Return (X, Y) of the center of cell containing provided text 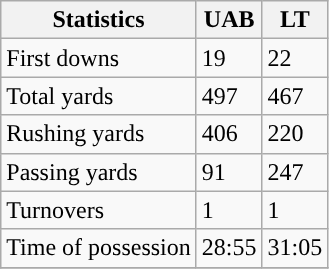
UAB (229, 20)
247 (295, 172)
Rushing yards (99, 134)
22 (295, 58)
28:55 (229, 248)
91 (229, 172)
Statistics (99, 20)
Passing yards (99, 172)
220 (295, 134)
Total yards (99, 96)
467 (295, 96)
19 (229, 58)
497 (229, 96)
LT (295, 20)
Turnovers (99, 210)
Time of possession (99, 248)
406 (229, 134)
First downs (99, 58)
31:05 (295, 248)
